Return the [X, Y] coordinate for the center point of the cell that contains the specified text.  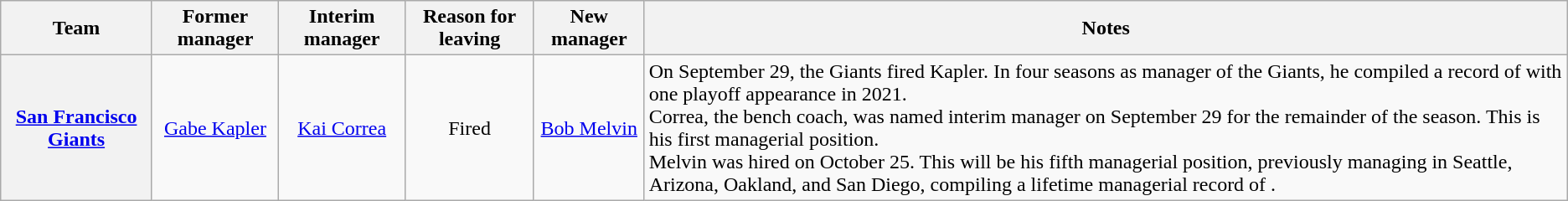
Interim manager [342, 28]
San Francisco Giants [77, 127]
Notes [1106, 28]
Team [77, 28]
Gabe Kapler [214, 127]
Fired [469, 127]
Reason for leaving [469, 28]
Bob Melvin [589, 127]
Kai Correa [342, 127]
Former manager [214, 28]
New manager [589, 28]
